Identify which cell holds the provided text, then report its (x, y) central coordinate. 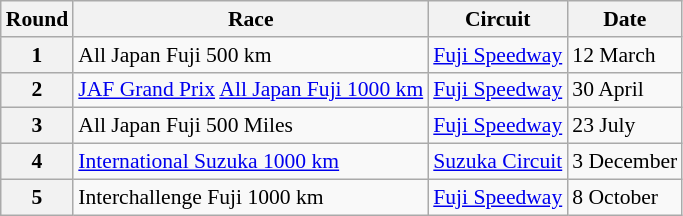
3 December (624, 162)
2 (38, 90)
Suzuka Circuit (498, 162)
Round (38, 19)
1 (38, 55)
All Japan Fuji 500 km (250, 55)
Race (250, 19)
3 (38, 126)
23 July (624, 126)
All Japan Fuji 500 Miles (250, 126)
JAF Grand Prix All Japan Fuji 1000 km (250, 90)
5 (38, 197)
12 March (624, 55)
8 October (624, 197)
Date (624, 19)
30 April (624, 90)
Interchallenge Fuji 1000 km (250, 197)
Circuit (498, 19)
International Suzuka 1000 km (250, 162)
4 (38, 162)
